Pinpoint the cell where the given text exists, returning its [x, y] midpoint coordinate. 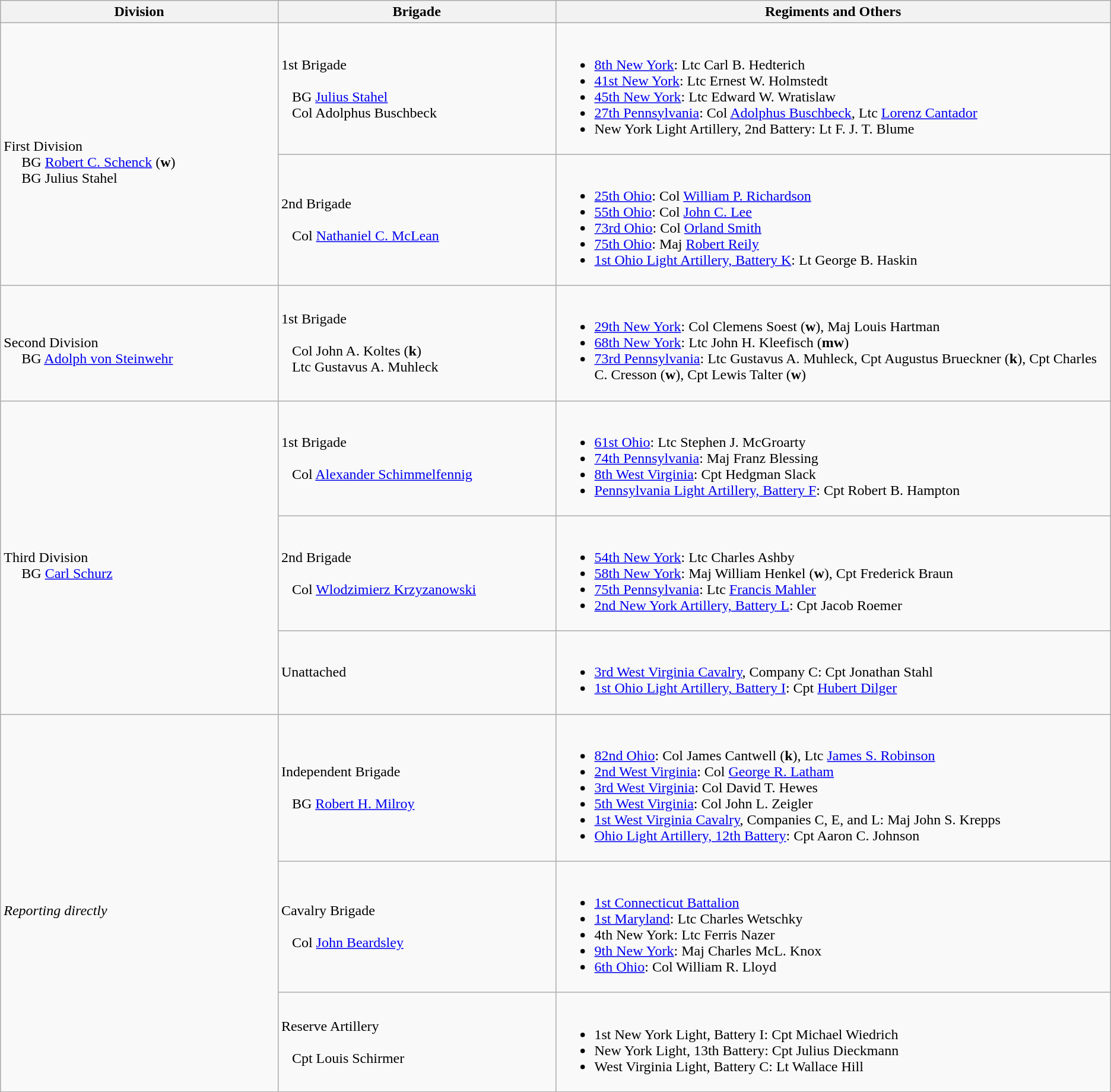
1st New York Light, Battery I: Cpt Michael WiedrichNew York Light, 13th Battery: Cpt Julius DieckmannWest Virginia Light, Battery C: Lt Wallace Hill [833, 1042]
3rd West Virginia Cavalry, Company C: Cpt Jonathan Stahl1st Ohio Light Artillery, Battery I: Cpt Hubert Dilger [833, 672]
Second Division BG Adolph von Steinwehr [139, 343]
1st Brigade Col John A. Koltes (k) Ltc Gustavus A. Muhleck [417, 343]
Brigade [417, 12]
2nd Brigade Col Nathaniel C. McLean [417, 220]
2nd Brigade Col Wlodzimierz Krzyzanowski [417, 573]
1st Brigade BG Julius Stahel Col Adolphus Buschbeck [417, 89]
1st Brigade Col Alexander Schimmelfennig [417, 458]
Reserve Artillery Cpt Louis Schirmer [417, 1042]
Independent Brigade BG Robert H. Milroy [417, 788]
Third Division BG Carl Schurz [139, 557]
Unattached [417, 672]
First Division BG Robert C. Schenck (w) BG Julius Stahel [139, 154]
Division [139, 12]
Regiments and Others [833, 12]
Reporting directly [139, 903]
Cavalry Brigade Col John Beardsley [417, 927]
